Detect which cell encompasses the target text, then output its [X, Y] center coordinate. 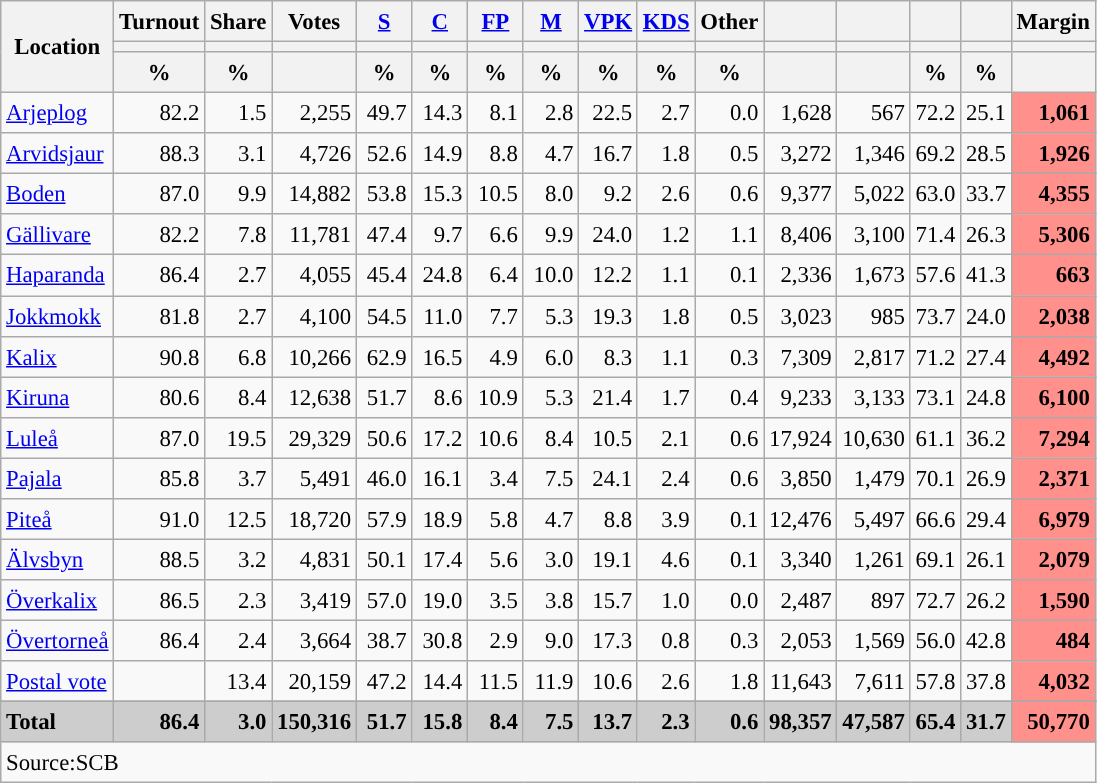
Location [58, 47]
4,055 [314, 276]
5.8 [496, 520]
19.0 [440, 600]
5,491 [314, 478]
9,377 [800, 194]
0.8 [666, 640]
2,817 [874, 356]
8.6 [440, 398]
Arvidsjaur [58, 154]
38.7 [384, 640]
3.5 [496, 600]
1,569 [874, 640]
2.1 [666, 438]
10.0 [551, 276]
2,371 [1053, 478]
Margin [1053, 22]
15.8 [440, 722]
53.8 [384, 194]
88.5 [160, 560]
8.1 [496, 114]
7,611 [874, 682]
50.6 [384, 438]
663 [1053, 276]
7,309 [800, 356]
9,233 [800, 398]
22.5 [608, 114]
Kalix [58, 356]
72.7 [935, 600]
12,638 [314, 398]
15.3 [440, 194]
24.1 [608, 478]
4,100 [314, 316]
26.3 [986, 234]
4,355 [1053, 194]
5,022 [874, 194]
150,316 [314, 722]
2.9 [496, 640]
54.5 [384, 316]
57.9 [384, 520]
Source:SCB [548, 762]
12.5 [238, 520]
10,266 [314, 356]
14.4 [440, 682]
Turnout [160, 22]
Share [238, 22]
Total [58, 722]
Pajala [58, 478]
12,476 [800, 520]
6.0 [551, 356]
Jokkmokk [58, 316]
70.1 [935, 478]
KDS [666, 22]
1,479 [874, 478]
4,726 [314, 154]
73.7 [935, 316]
7.7 [496, 316]
26.9 [986, 478]
2.8 [551, 114]
3,340 [800, 560]
3,023 [800, 316]
90.8 [160, 356]
25.1 [986, 114]
49.7 [384, 114]
15.7 [608, 600]
10,630 [874, 438]
8,406 [800, 234]
Övertorneå [58, 640]
1,673 [874, 276]
41.3 [986, 276]
6.4 [496, 276]
1.5 [238, 114]
Other [730, 22]
26.2 [986, 600]
19.5 [238, 438]
11.0 [440, 316]
8.3 [608, 356]
21.4 [608, 398]
16.7 [608, 154]
4,492 [1053, 356]
18,720 [314, 520]
M [551, 22]
5,306 [1053, 234]
3.7 [238, 478]
Älvsbyn [58, 560]
14.9 [440, 154]
71.2 [935, 356]
1,926 [1053, 154]
Postal vote [58, 682]
6,979 [1053, 520]
62.9 [384, 356]
50,770 [1053, 722]
5.6 [496, 560]
3.1 [238, 154]
FP [496, 22]
6.6 [496, 234]
VPK [608, 22]
13.4 [238, 682]
7.8 [238, 234]
Arjeplog [58, 114]
69.1 [935, 560]
1.2 [666, 234]
S [384, 22]
3,419 [314, 600]
14.3 [440, 114]
57.8 [935, 682]
9.7 [440, 234]
14,882 [314, 194]
Boden [58, 194]
42.8 [986, 640]
17.2 [440, 438]
66.6 [935, 520]
3.2 [238, 560]
81.8 [160, 316]
6.8 [238, 356]
3.9 [666, 520]
Överkalix [58, 600]
897 [874, 600]
Piteå [58, 520]
1,590 [1053, 600]
80.6 [160, 398]
20,159 [314, 682]
26.1 [986, 560]
29.4 [986, 520]
16.1 [440, 478]
3,664 [314, 640]
73.1 [935, 398]
11.5 [496, 682]
0.4 [730, 398]
3,100 [874, 234]
17.3 [608, 640]
37.8 [986, 682]
Kiruna [58, 398]
30.8 [440, 640]
33.7 [986, 194]
4,831 [314, 560]
8.0 [551, 194]
69.2 [935, 154]
18.9 [440, 520]
19.1 [608, 560]
4.6 [666, 560]
2,487 [800, 600]
16.5 [440, 356]
27.4 [986, 356]
1,061 [1053, 114]
Luleå [58, 438]
1,346 [874, 154]
5,497 [874, 520]
57.0 [384, 600]
985 [874, 316]
19.3 [608, 316]
56.0 [935, 640]
47.4 [384, 234]
3.4 [496, 478]
65.4 [935, 722]
13.7 [608, 722]
61.1 [935, 438]
31.7 [986, 722]
2,053 [800, 640]
2,038 [1053, 316]
1.0 [666, 600]
47,587 [874, 722]
1,628 [800, 114]
C [440, 22]
484 [1053, 640]
71.4 [935, 234]
29,329 [314, 438]
4.9 [496, 356]
11,643 [800, 682]
6,100 [1053, 398]
63.0 [935, 194]
52.6 [384, 154]
4,032 [1053, 682]
1,261 [874, 560]
2,336 [800, 276]
11,781 [314, 234]
72.2 [935, 114]
17,924 [800, 438]
57.6 [935, 276]
86.5 [160, 600]
3,272 [800, 154]
45.4 [384, 276]
Votes [314, 22]
85.8 [160, 478]
3,850 [800, 478]
1.7 [666, 398]
91.0 [160, 520]
98,357 [800, 722]
46.0 [384, 478]
11.9 [551, 682]
2,255 [314, 114]
36.2 [986, 438]
28.5 [986, 154]
3.8 [551, 600]
567 [874, 114]
9.0 [551, 640]
50.1 [384, 560]
Haparanda [58, 276]
3,133 [874, 398]
47.2 [384, 682]
10.9 [496, 398]
88.3 [160, 154]
9.2 [608, 194]
7,294 [1053, 438]
12.2 [608, 276]
Gällivare [58, 234]
17.4 [440, 560]
2,079 [1053, 560]
